Pinpoint the cell where the given text exists, returning its (X, Y) midpoint coordinate. 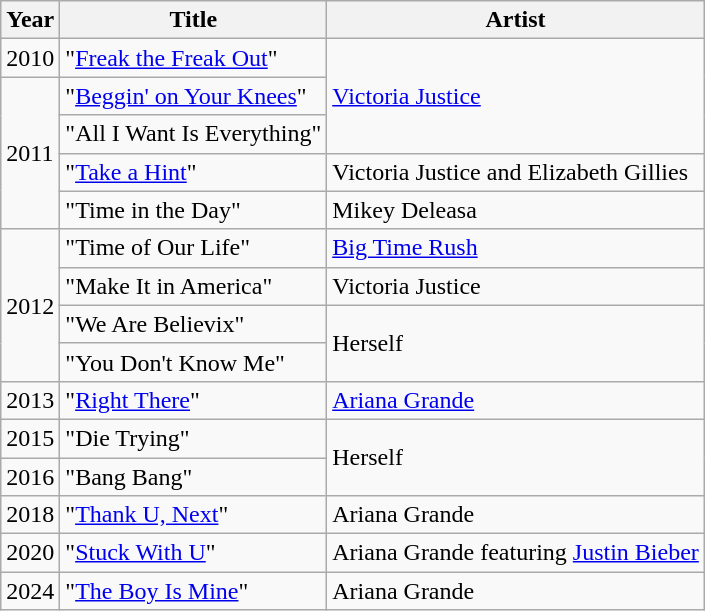
"All I Want Is Everything" (194, 134)
"Beggin' on Your Knees" (194, 96)
"The Boy Is Mine" (194, 591)
"Thank U, Next" (194, 515)
2020 (30, 553)
"You Don't Know Me" (194, 362)
2018 (30, 515)
Ariana Grande featuring Justin Bieber (516, 553)
"We Are Believix" (194, 324)
"Make It in America" (194, 286)
"Bang Bang" (194, 477)
2015 (30, 438)
"Take a Hint" (194, 172)
Big Time Rush (516, 248)
"Time of Our Life" (194, 248)
2012 (30, 305)
2010 (30, 58)
2013 (30, 400)
2024 (30, 591)
2011 (30, 153)
"Stuck With U" (194, 553)
Title (194, 20)
Mikey Deleasa (516, 210)
"Freak the Freak Out" (194, 58)
Year (30, 20)
Victoria Justice and Elizabeth Gillies (516, 172)
"Die Trying" (194, 438)
2016 (30, 477)
"Right There" (194, 400)
"Time in the Day" (194, 210)
Artist (516, 20)
